Scan for the cell matching the given text and deliver its (X, Y) coordinate at center. 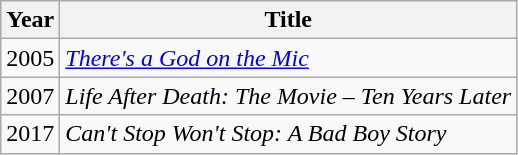
Can't Stop Won't Stop: A Bad Boy Story (288, 134)
Title (288, 20)
2017 (30, 134)
There's a God on the Mic (288, 58)
2005 (30, 58)
2007 (30, 96)
Year (30, 20)
Life After Death: The Movie – Ten Years Later (288, 96)
